Search for the cell housing the specified text and yield its (X, Y) center coordinate. 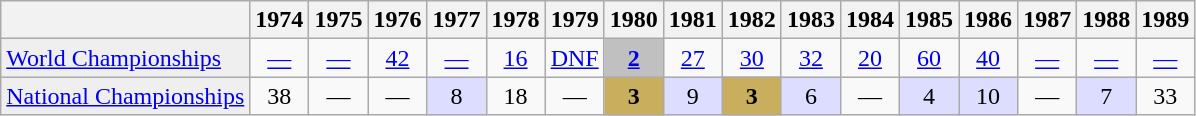
33 (1166, 96)
1982 (752, 20)
1987 (1048, 20)
20 (870, 58)
6 (810, 96)
40 (988, 58)
1985 (930, 20)
DNF (574, 58)
27 (692, 58)
2 (634, 58)
1984 (870, 20)
32 (810, 58)
1980 (634, 20)
1989 (1166, 20)
8 (456, 96)
1981 (692, 20)
1976 (398, 20)
42 (398, 58)
10 (988, 96)
18 (516, 96)
7 (1106, 96)
4 (930, 96)
National Championships (126, 96)
1988 (1106, 20)
38 (280, 96)
30 (752, 58)
World Championships (126, 58)
1979 (574, 20)
60 (930, 58)
1974 (280, 20)
1986 (988, 20)
1975 (338, 20)
1977 (456, 20)
16 (516, 58)
1978 (516, 20)
9 (692, 96)
1983 (810, 20)
